Capture the cell that displays the provided text and extract its (X, Y) central coordinate. 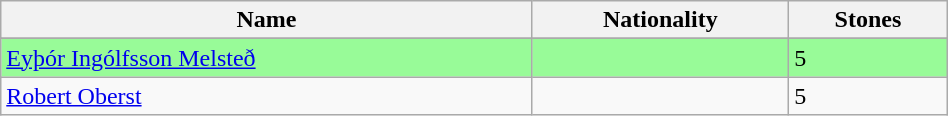
Robert Oberst (266, 96)
Nationality (660, 20)
Name (266, 20)
Stones (868, 20)
Eyþór Ingólfsson Melsteð (266, 58)
